Extract the (x, y) coordinate from the center of the cell holding the provided text.  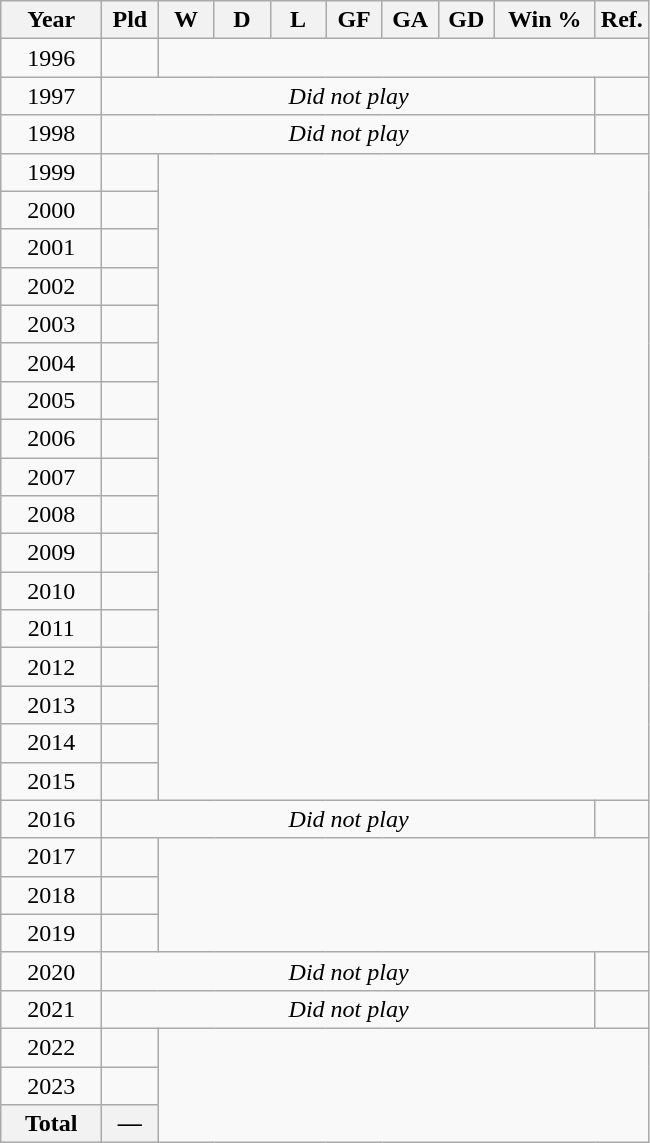
1997 (52, 96)
— (130, 1124)
Ref. (622, 20)
Year (52, 20)
Win % (544, 20)
2004 (52, 362)
2005 (52, 400)
1998 (52, 134)
D (242, 20)
Pld (130, 20)
2022 (52, 1047)
2001 (52, 248)
2009 (52, 553)
2018 (52, 895)
2008 (52, 515)
2013 (52, 705)
2017 (52, 857)
1996 (52, 58)
2012 (52, 667)
2002 (52, 286)
2011 (52, 629)
2023 (52, 1085)
2014 (52, 743)
Total (52, 1124)
L (298, 20)
GF (354, 20)
GD (466, 20)
2010 (52, 591)
2021 (52, 1009)
W (186, 20)
2019 (52, 933)
2020 (52, 971)
1999 (52, 172)
2007 (52, 477)
2006 (52, 438)
2000 (52, 210)
GA (410, 20)
2015 (52, 781)
2016 (52, 819)
2003 (52, 324)
